Determine the (x, y) coordinate at the center of the cell enclosing the given text.  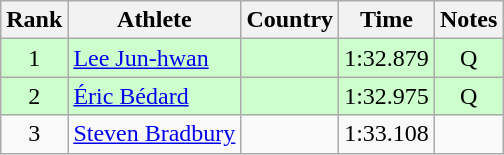
1:32.975 (387, 96)
Notes (468, 20)
Éric Bédard (154, 96)
3 (34, 134)
Lee Jun-hwan (154, 58)
1:33.108 (387, 134)
1:32.879 (387, 58)
1 (34, 58)
Athlete (154, 20)
Country (290, 20)
Steven Bradbury (154, 134)
Time (387, 20)
Rank (34, 20)
2 (34, 96)
